Capture the cell that displays the provided text and extract its [x, y] central coordinate. 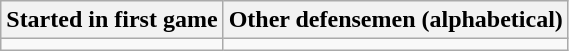
Other defensemen (alphabetical) [396, 20]
Started in first game [112, 20]
